Provide the [x, y] coordinate of the cell's center where the given text is located.  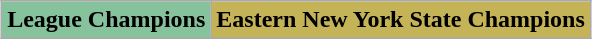
Eastern New York State Champions [401, 20]
League Champions [106, 20]
